Scan for the cell matching the given text and deliver its (X, Y) coordinate at center. 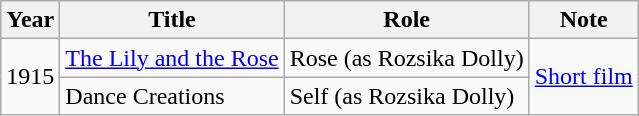
Year (30, 20)
Self (as Rozsika Dolly) (406, 96)
1915 (30, 77)
Rose (as Rozsika Dolly) (406, 58)
The Lily and the Rose (172, 58)
Short film (584, 77)
Role (406, 20)
Title (172, 20)
Dance Creations (172, 96)
Note (584, 20)
